Determine the (x, y) coordinate at the center of the cell enclosing the given text.  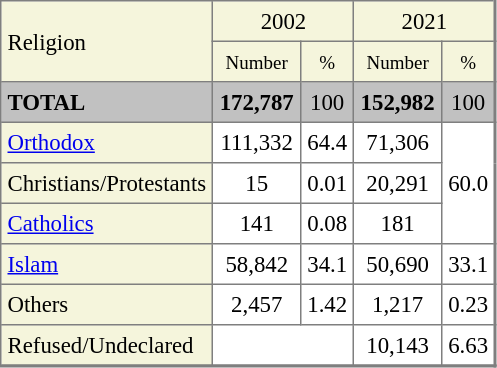
172,787 (257, 102)
60.0 (468, 183)
1.42 (326, 304)
20,291 (398, 183)
Islam (107, 264)
Christians/Protestants (107, 183)
71,306 (398, 142)
Others (107, 304)
34.1 (326, 264)
6.63 (468, 345)
15 (257, 183)
141 (257, 223)
181 (398, 223)
152,982 (398, 102)
Refused/Undeclared (107, 345)
0.01 (326, 183)
Catholics (107, 223)
2021 (425, 21)
TOTAL (107, 102)
Orthodox (107, 142)
2002 (284, 21)
0.08 (326, 223)
1,217 (398, 304)
50,690 (398, 264)
58,842 (257, 264)
Religion (107, 42)
33.1 (468, 264)
0.23 (468, 304)
64.4 (326, 142)
10,143 (398, 345)
2,457 (257, 304)
111,332 (257, 142)
